Identify which cell holds the provided text, then report its [x, y] central coordinate. 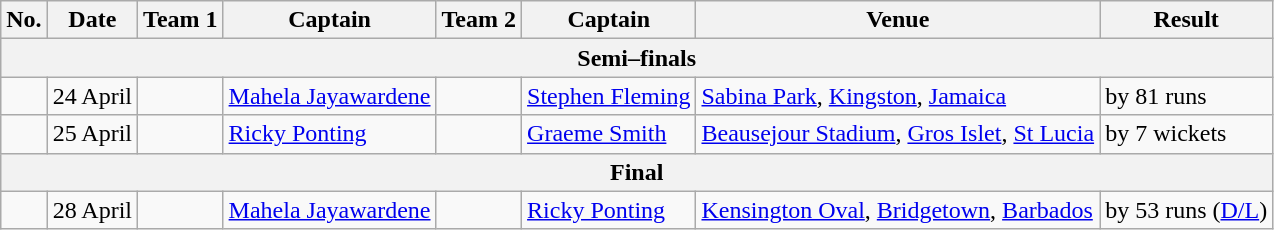
Semi–finals [637, 58]
Kensington Oval, Bridgetown, Barbados [898, 210]
Team 2 [479, 20]
Result [1186, 20]
Venue [898, 20]
24 April [92, 96]
Stephen Fleming [609, 96]
28 April [92, 210]
by 53 runs (D/L) [1186, 210]
Beausejour Stadium, Gros Islet, St Lucia [898, 134]
Date [92, 20]
Final [637, 172]
Sabina Park, Kingston, Jamaica [898, 96]
25 April [92, 134]
No. [24, 20]
by 7 wickets [1186, 134]
Graeme Smith [609, 134]
Team 1 [181, 20]
by 81 runs [1186, 96]
